Pinpoint the cell where the given text exists, returning its (X, Y) midpoint coordinate. 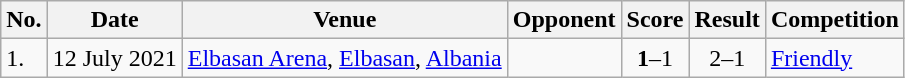
1. (24, 58)
Result (727, 20)
2–1 (727, 58)
Elbasan Arena, Elbasan, Albania (344, 58)
Score (655, 20)
Opponent (564, 20)
1–1 (655, 58)
Competition (834, 20)
No. (24, 20)
Venue (344, 20)
Friendly (834, 58)
Date (114, 20)
12 July 2021 (114, 58)
